Return [x, y] of the center of cell containing provided text 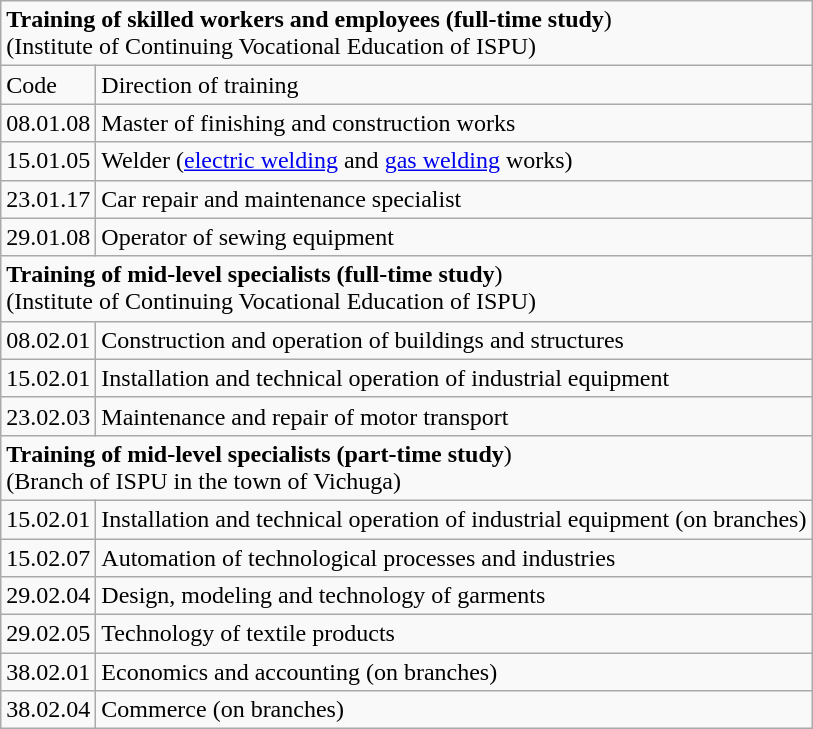
23.01.17 [48, 199]
Direction of training [454, 85]
Design, modeling and technology of garments [454, 596]
Training of mid-level specialists (part-time study)(Branch of ISPU in the town of Vichuga) [406, 468]
Automation of technological processes and industries [454, 557]
Car repair and maintenance specialist [454, 199]
Training of skilled workers and employees (full-time study)(Institute of Continuing Vocational Education of ISPU) [406, 34]
Operator of sewing equipment [454, 237]
Master of finishing and construction works [454, 123]
Economics and accounting (on branches) [454, 672]
Construction and operation of buildings and structures [454, 340]
38.02.01 [48, 672]
Maintenance and repair of motor transport [454, 416]
15.02.07 [48, 557]
08.02.01 [48, 340]
29.02.04 [48, 596]
29.02.05 [48, 634]
38.02.04 [48, 710]
Installation and technical operation of industrial equipment [454, 378]
08.01.08 [48, 123]
23.02.03 [48, 416]
Training of mid-level specialists (full-time study)(Institute of Continuing Vocational Education of ISPU) [406, 288]
Welder (electric welding and gas welding works) [454, 161]
Technology of textile products [454, 634]
Code [48, 85]
Installation and technical operation of industrial equipment (on branches) [454, 519]
15.01.05 [48, 161]
Commerce (on branches) [454, 710]
29.01.08 [48, 237]
